Output the [x, y] coordinate of the center of the cell containing the given text.  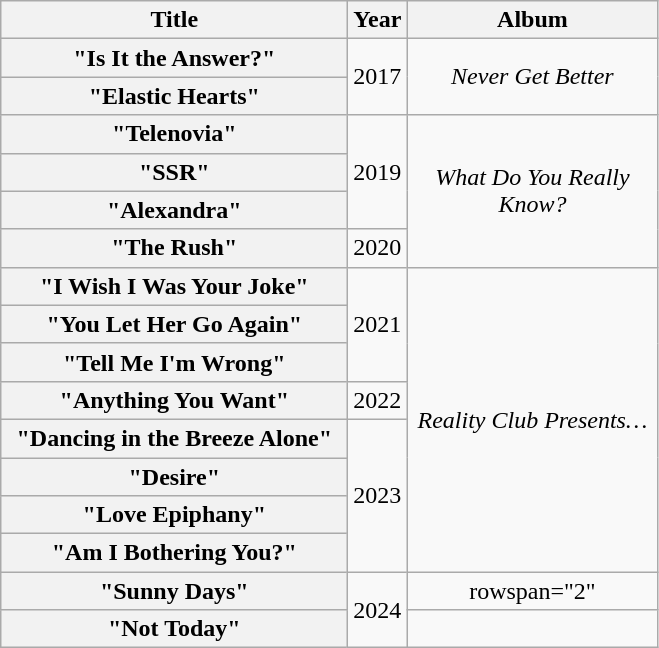
"Anything You Want" [174, 400]
"Tell Me I'm Wrong" [174, 362]
2022 [378, 400]
"Dancing in the Breeze Alone" [174, 438]
What Do You Really Know? [532, 191]
2019 [378, 172]
"Am I Bothering You?" [174, 553]
"I Wish I Was Your Joke" [174, 286]
"Alexandra" [174, 210]
"You Let Her Go Again" [174, 324]
2017 [378, 77]
rowspan="2" [532, 591]
"Not Today" [174, 629]
Title [174, 20]
"Telenovia" [174, 134]
Year [378, 20]
"Elastic Hearts" [174, 96]
"Sunny Days" [174, 591]
"Desire" [174, 477]
Album [532, 20]
2020 [378, 248]
"Is It the Answer?" [174, 58]
2023 [378, 495]
2024 [378, 610]
"The Rush" [174, 248]
"Love Epiphany" [174, 515]
"SSR" [174, 172]
2021 [378, 324]
Never Get Better [532, 77]
Reality Club Presents… [532, 419]
